Provide the (x, y) coordinate of the cell's center where the given text is located.  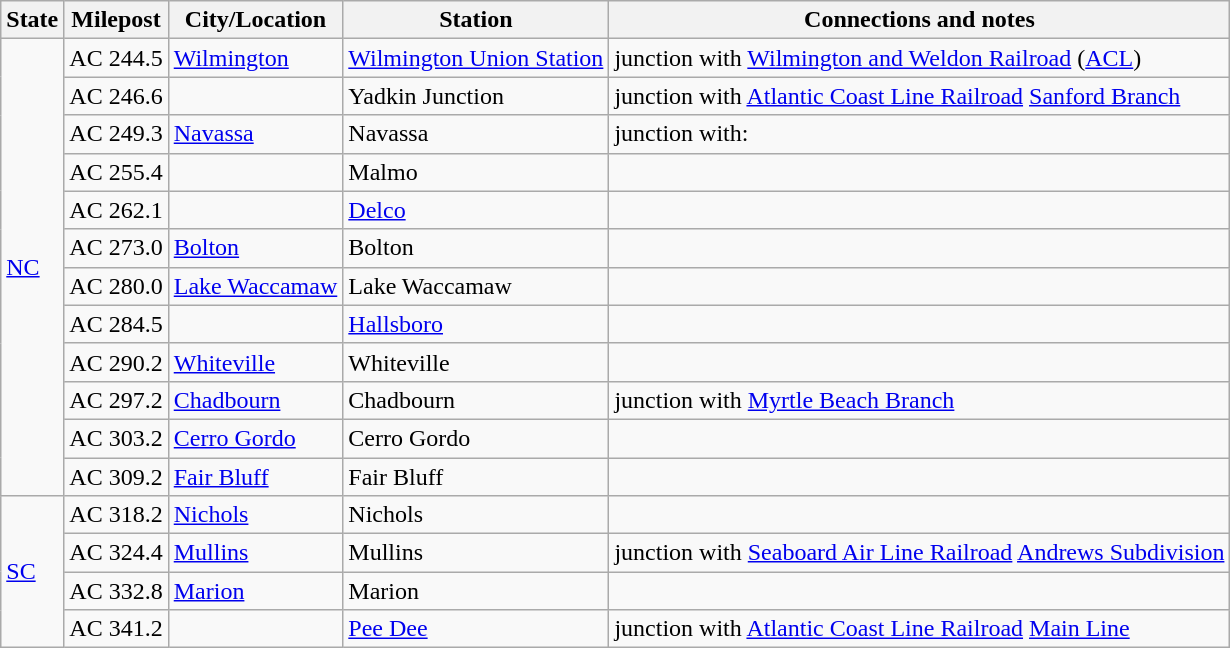
Connections and notes (920, 20)
AC 262.1 (116, 210)
Malmo (476, 172)
junction with Atlantic Coast Line Railroad Sanford Branch (920, 96)
AC 290.2 (116, 362)
AC 332.8 (116, 591)
AC 246.6 (116, 96)
AC 280.0 (116, 286)
AC 273.0 (116, 248)
AC 318.2 (116, 515)
State (32, 20)
SC (32, 572)
AC 303.2 (116, 438)
junction with Seaboard Air Line Railroad Andrews Subdivision (920, 553)
Wilmington (256, 58)
Pee Dee (476, 629)
junction with: (920, 134)
junction with Myrtle Beach Branch (920, 400)
AC 284.5 (116, 324)
Delco (476, 210)
Milepost (116, 20)
NC (32, 268)
AC 309.2 (116, 477)
AC 324.4 (116, 553)
AC 297.2 (116, 400)
junction with Atlantic Coast Line Railroad Main Line (920, 629)
Station (476, 20)
City/Location (256, 20)
Yadkin Junction (476, 96)
AC 255.4 (116, 172)
Hallsboro (476, 324)
AC 249.3 (116, 134)
AC 244.5 (116, 58)
AC 341.2 (116, 629)
junction with Wilmington and Weldon Railroad (ACL) (920, 58)
Wilmington Union Station (476, 58)
